Return the [x, y] coordinate for the center point of the cell that contains the specified text.  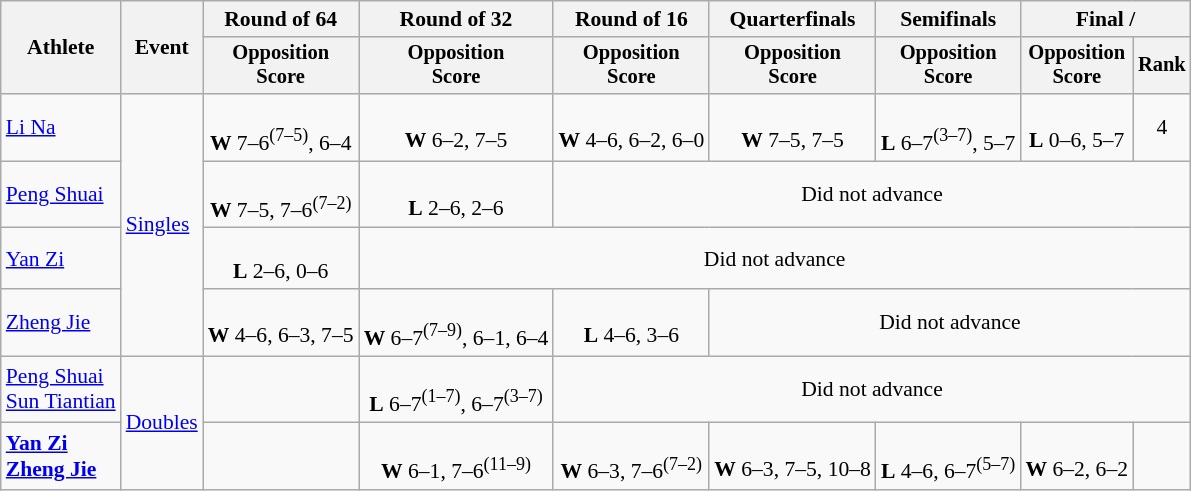
L 0–6, 5–7 [1076, 128]
W 7–6(7–5), 6–4 [281, 128]
Round of 16 [631, 19]
4 [1162, 128]
Event [162, 48]
W 6–7(7–9), 6–1, 6–4 [456, 322]
W 6–2, 6–2 [1076, 456]
W 6–2, 7–5 [456, 128]
Athlete [61, 48]
W 4–6, 6–3, 7–5 [281, 322]
Semifinals [948, 19]
Doubles [162, 423]
Zheng Jie [61, 322]
L 4–6, 6–7(5–7) [948, 456]
Peng ShuaiSun Tiantian [61, 390]
Yan Zi [61, 258]
L 6–7(1–7), 6–7(3–7) [456, 390]
W 7–5, 7–6(7–2) [281, 194]
Peng Shuai [61, 194]
L 2–6, 0–6 [281, 258]
Singles [162, 225]
W 4–6, 6–2, 6–0 [631, 128]
L 6–7(3–7), 5–7 [948, 128]
Round of 32 [456, 19]
Rank [1162, 66]
Li Na [61, 128]
Round of 64 [281, 19]
Final / [1105, 19]
Quarterfinals [792, 19]
L 4–6, 3–6 [631, 322]
W 6–3, 7–5, 10–8 [792, 456]
Yan ZiZheng Jie [61, 456]
W 6–1, 7–6(11–9) [456, 456]
W 6–3, 7–6(7–2) [631, 456]
W 7–5, 7–5 [792, 128]
L 2–6, 2–6 [456, 194]
